Return the (x, y) coordinate for the center point of the cell that contains the specified text.  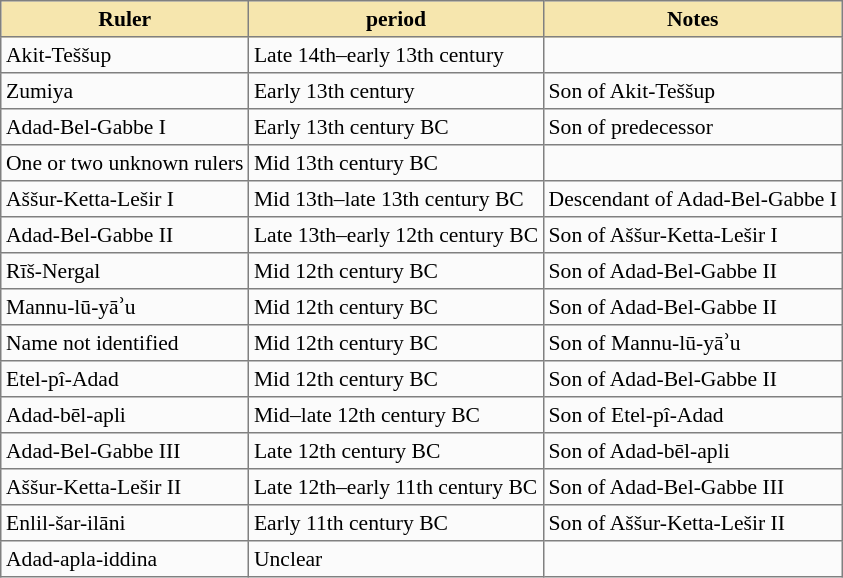
Adad-bēl-apli (125, 415)
Son of Akit-Teššup (692, 91)
period (396, 19)
Unclear (396, 559)
Mannu-lū-yāʾu (125, 307)
Son of predecessor (692, 127)
Adad-Bel-Gabbe I (125, 127)
Notes (692, 19)
Adad-Bel-Gabbe III (125, 451)
Name not identified (125, 343)
Early 11th century BC (396, 523)
Son of Mannu-lū-yāʾu (692, 343)
Mid–late 12th century BC (396, 415)
Adad-Bel-Gabbe II (125, 235)
One or two unknown rulers (125, 163)
Descendant of Adad-Bel-Gabbe I (692, 199)
Son of Adad-Bel-Gabbe III (692, 487)
Late 12th–early 11th century BC (396, 487)
Rīš-Nergal (125, 271)
Enlil-šar-ilāni (125, 523)
Etel-pî-Adad (125, 379)
Son of Adad-bēl-apli (692, 451)
Late 13th–early 12th century BC (396, 235)
Early 13th century BC (396, 127)
Late 12th century BC (396, 451)
Mid 13th century BC (396, 163)
Aššur-Ketta-Lešir II (125, 487)
Ruler (125, 19)
Aššur-Ketta-Lešir I (125, 199)
Zumiya (125, 91)
Son of Aššur-Ketta-Lešir I (692, 235)
Early 13th century (396, 91)
Akit-Teššup (125, 55)
Late 14th–early 13th century (396, 55)
Son of Aššur-Ketta-Lešir II (692, 523)
Adad-apla-iddina (125, 559)
Son of Etel-pî-Adad (692, 415)
Mid 13th–late 13th century BC (396, 199)
